Extract the [x, y] coordinate from the center of the cell holding the provided text.  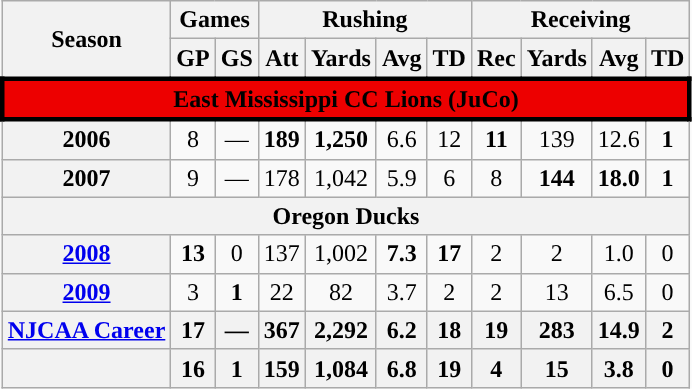
3.8 [618, 368]
1,002 [340, 254]
Games [214, 20]
6.6 [402, 139]
283 [556, 330]
Rushing [364, 20]
18.0 [618, 178]
1.0 [618, 254]
3 [193, 292]
159 [282, 368]
9 [193, 178]
GP [193, 59]
3.7 [402, 292]
NJCAA Career [86, 330]
5.9 [402, 178]
6 [449, 178]
12.6 [618, 139]
Season [86, 40]
Att [282, 59]
367 [282, 330]
15 [556, 368]
144 [556, 178]
6.2 [402, 330]
6.8 [402, 368]
7.3 [402, 254]
82 [340, 292]
137 [282, 254]
22 [282, 292]
1,084 [340, 368]
GS [236, 59]
139 [556, 139]
6.5 [618, 292]
16 [193, 368]
2009 [86, 292]
1,042 [340, 178]
2006 [86, 139]
Rec [496, 59]
1,250 [340, 139]
18 [449, 330]
2,292 [340, 330]
2007 [86, 178]
178 [282, 178]
2008 [86, 254]
14.9 [618, 330]
4 [496, 368]
Receiving [580, 20]
189 [282, 139]
Oregon Ducks [346, 216]
12 [449, 139]
East Mississippi CC Lions (JuCo) [346, 98]
11 [496, 139]
